Return the [x, y] coordinate for the center point of the cell that contains the specified text.  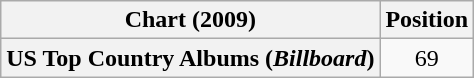
US Top Country Albums (Billboard) [190, 58]
Position [427, 20]
69 [427, 58]
Chart (2009) [190, 20]
